Find where the given text appears and provide that cell's center as [x, y] coordinate. 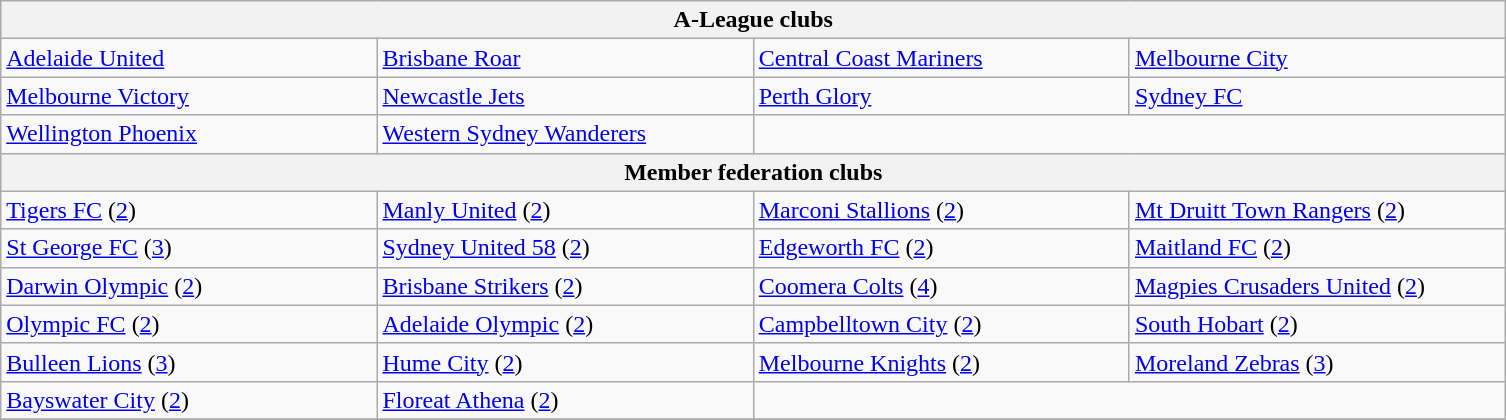
Edgeworth FC (2) [941, 248]
Melbourne Victory [189, 96]
Brisbane Roar [565, 58]
Magpies Crusaders United (2) [1317, 286]
Sydney FC [1317, 96]
Brisbane Strikers (2) [565, 286]
Manly United (2) [565, 210]
Moreland Zebras (3) [1317, 362]
South Hobart (2) [1317, 324]
Darwin Olympic (2) [189, 286]
Marconi Stallions (2) [941, 210]
A-League clubs [754, 20]
Floreat Athena (2) [565, 400]
Bayswater City (2) [189, 400]
Tigers FC (2) [189, 210]
Member federation clubs [754, 172]
Wellington Phoenix [189, 134]
Perth Glory [941, 96]
Mt Druitt Town Rangers (2) [1317, 210]
Melbourne City [1317, 58]
Hume City (2) [565, 362]
Coomera Colts (4) [941, 286]
Western Sydney Wanderers [565, 134]
Adelaide Olympic (2) [565, 324]
Newcastle Jets [565, 96]
Central Coast Mariners [941, 58]
Maitland FC (2) [1317, 248]
Campbelltown City (2) [941, 324]
St George FC (3) [189, 248]
Bulleen Lions (3) [189, 362]
Adelaide United [189, 58]
Melbourne Knights (2) [941, 362]
Olympic FC (2) [189, 324]
Sydney United 58 (2) [565, 248]
